Detect which cell encompasses the target text, then output its [x, y] center coordinate. 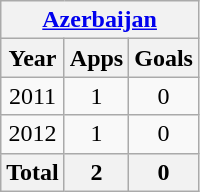
Azerbaijan [100, 20]
2012 [33, 134]
Goals [164, 58]
2 [96, 172]
Year [33, 58]
Total [33, 172]
2011 [33, 96]
Apps [96, 58]
